Find where the given text appears and provide that cell's center as (X, Y) coordinate. 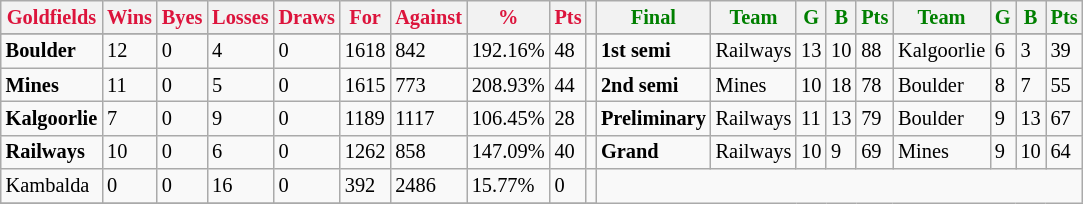
Goldfields (52, 17)
392 (365, 186)
1615 (365, 85)
106.45% (508, 118)
147.09% (508, 152)
64 (1064, 152)
Grand (654, 152)
% (508, 17)
3 (1031, 51)
Against (428, 17)
12 (130, 51)
48 (568, 51)
192.16% (508, 51)
67 (1064, 118)
79 (874, 118)
1618 (365, 51)
39 (1064, 51)
15.77% (508, 186)
208.93% (508, 85)
40 (568, 152)
Final (654, 17)
Byes (182, 17)
16 (240, 186)
44 (568, 85)
8 (1003, 85)
Draws (307, 17)
69 (874, 152)
1117 (428, 118)
1189 (365, 118)
For (365, 17)
1262 (365, 152)
18 (841, 85)
5 (240, 85)
773 (428, 85)
842 (428, 51)
1st semi (654, 51)
78 (874, 85)
Preliminary (654, 118)
88 (874, 51)
858 (428, 152)
55 (1064, 85)
2486 (428, 186)
Kambalda (52, 186)
2nd semi (654, 85)
4 (240, 51)
Losses (240, 17)
28 (568, 118)
Wins (130, 17)
